Pinpoint the cell where the given text exists, returning its (X, Y) midpoint coordinate. 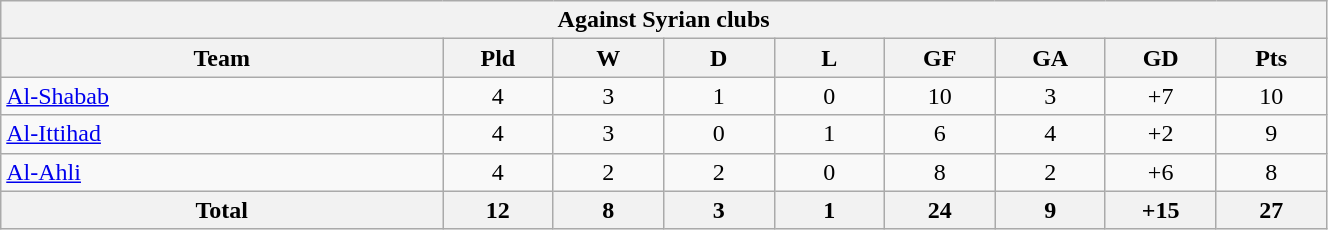
Al-Ahli (222, 172)
D (719, 58)
GF (939, 58)
6 (939, 134)
Total (222, 210)
24 (939, 210)
Pld (498, 58)
W (608, 58)
Al-Shabab (222, 96)
+15 (1160, 210)
+7 (1160, 96)
Al-Ittihad (222, 134)
+2 (1160, 134)
GA (1050, 58)
L (829, 58)
Team (222, 58)
12 (498, 210)
Against Syrian clubs (664, 20)
Pts (1272, 58)
+6 (1160, 172)
27 (1272, 210)
GD (1160, 58)
